Extract the (x, y) coordinate from the center of the cell holding the provided text.  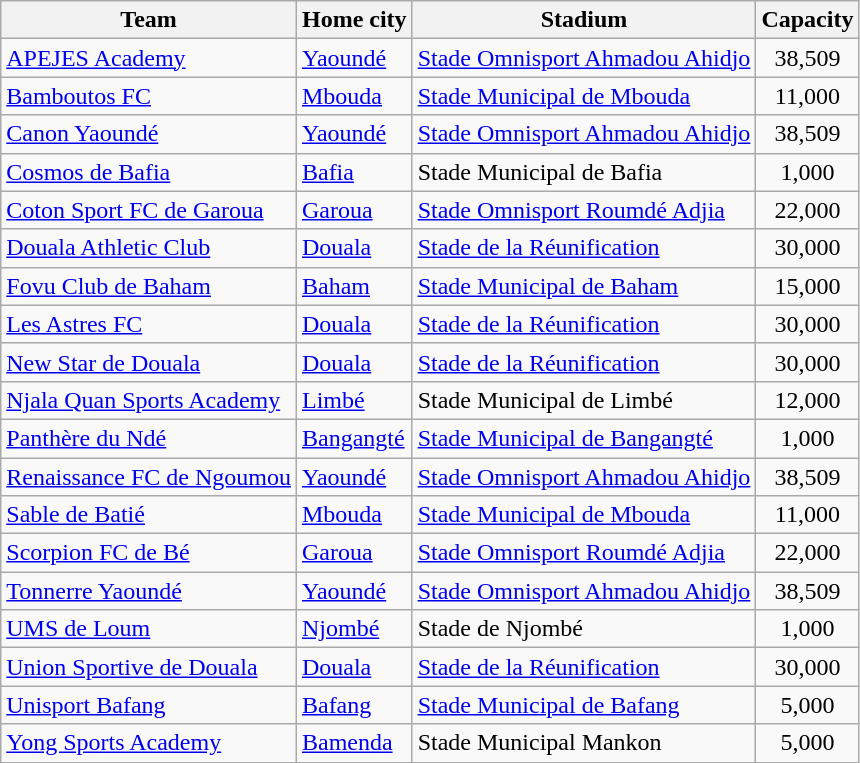
15,000 (808, 286)
Fovu Club de Baham (149, 286)
Stade Municipal Mankon (584, 743)
12,000 (808, 400)
Capacity (808, 20)
Stade Municipal de Baham (584, 286)
Renaissance FC de Ngoumou (149, 477)
Bafia (354, 172)
Limbé (354, 400)
Bangangté (354, 438)
Bamenda (354, 743)
Panthère du Ndé (149, 438)
Stade Municipal de Bafang (584, 705)
Home city (354, 20)
Stade de Njombé (584, 629)
Stade Municipal de Bangangté (584, 438)
Bamboutos FC (149, 96)
Njombé (354, 629)
Team (149, 20)
Douala Athletic Club (149, 248)
Sable de Batié (149, 515)
APEJES Academy (149, 58)
Tonnerre Yaoundé (149, 591)
Unisport Bafang (149, 705)
Cosmos de Bafia (149, 172)
UMS de Loum (149, 629)
Coton Sport FC de Garoua (149, 210)
Bafang (354, 705)
Scorpion FC de Bé (149, 553)
Baham (354, 286)
Stadium (584, 20)
Njala Quan Sports Academy (149, 400)
Stade Municipal de Limbé (584, 400)
New Star de Douala (149, 362)
Union Sportive de Douala (149, 667)
Stade Municipal de Bafia (584, 172)
Canon Yaoundé (149, 134)
Yong Sports Academy (149, 743)
Les Astres FC (149, 324)
